Find where the given text appears and provide that cell's center as [X, Y] coordinate. 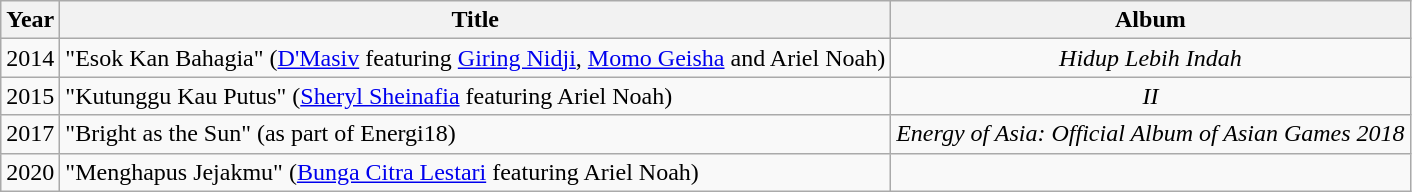
Album [1150, 20]
"Menghapus Jejakmu" (Bunga Citra Lestari featuring Ariel Noah) [476, 172]
Year [30, 20]
"Esok Kan Bahagia" (D'Masiv featuring Giring Nidji, Momo Geisha and Ariel Noah) [476, 58]
"Kutunggu Kau Putus" (Sheryl Sheinafia featuring Ariel Noah) [476, 96]
Hidup Lebih Indah [1150, 58]
2020 [30, 172]
Energy of Asia: Official Album of Asian Games 2018 [1150, 134]
"Bright as the Sun" (as part of Energi18) [476, 134]
2014 [30, 58]
Title [476, 20]
2017 [30, 134]
2015 [30, 96]
II [1150, 96]
